Capture the cell that displays the provided text and extract its [X, Y] central coordinate. 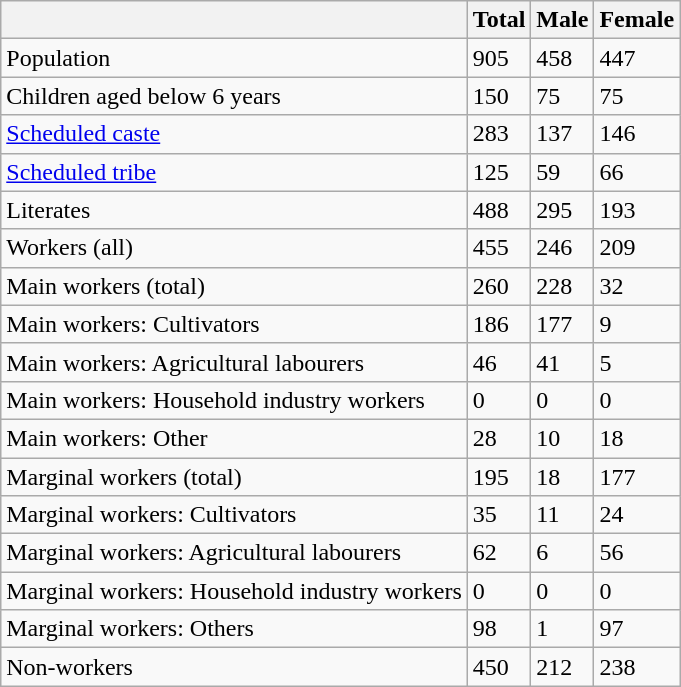
Total [499, 20]
228 [562, 286]
32 [637, 286]
150 [499, 96]
193 [637, 210]
Male [562, 20]
Non-workers [234, 667]
66 [637, 172]
Marginal workers: Household industry workers [234, 591]
Main workers (total) [234, 286]
10 [562, 438]
24 [637, 515]
5 [637, 362]
238 [637, 667]
Main workers: Household industry workers [234, 400]
Children aged below 6 years [234, 96]
35 [499, 515]
212 [562, 667]
447 [637, 58]
1 [562, 629]
283 [499, 134]
209 [637, 248]
Main workers: Other [234, 438]
28 [499, 438]
98 [499, 629]
186 [499, 324]
146 [637, 134]
905 [499, 58]
Workers (all) [234, 248]
450 [499, 667]
195 [499, 477]
Marginal workers: Cultivators [234, 515]
Literates [234, 210]
Main workers: Cultivators [234, 324]
59 [562, 172]
9 [637, 324]
Scheduled caste [234, 134]
455 [499, 248]
Main workers: Agricultural labourers [234, 362]
46 [499, 362]
Scheduled tribe [234, 172]
97 [637, 629]
Marginal workers: Agricultural labourers [234, 553]
Population [234, 58]
56 [637, 553]
137 [562, 134]
Marginal workers: Others [234, 629]
11 [562, 515]
6 [562, 553]
62 [499, 553]
458 [562, 58]
260 [499, 286]
488 [499, 210]
41 [562, 362]
Marginal workers (total) [234, 477]
295 [562, 210]
Female [637, 20]
125 [499, 172]
246 [562, 248]
